Determine the [X, Y] coordinate at the center of the cell enclosing the given text.  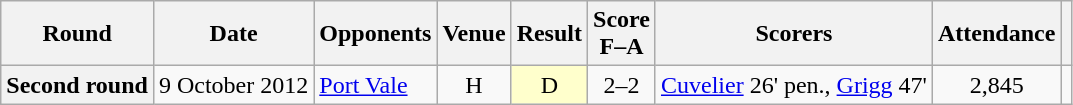
Date [233, 34]
ScoreF–A [622, 34]
Result [549, 34]
Port Vale [376, 85]
H [474, 85]
9 October 2012 [233, 85]
Venue [474, 34]
Second round [78, 85]
Attendance [996, 34]
2–2 [622, 85]
Opponents [376, 34]
D [549, 85]
Cuvelier 26' pen., Grigg 47' [794, 85]
2,845 [996, 85]
Scorers [794, 34]
Round [78, 34]
